Return the [X, Y] coordinate for the center point of the cell that contains the specified text.  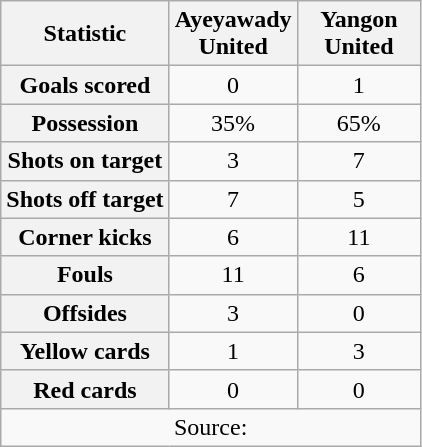
Shots on target [85, 161]
Yangon United [359, 34]
Statistic [85, 34]
Source: [211, 427]
Offsides [85, 313]
Ayeyawady United [233, 34]
Fouls [85, 275]
Corner kicks [85, 237]
Yellow cards [85, 351]
Red cards [85, 389]
65% [359, 123]
Possession [85, 123]
Shots off target [85, 199]
Goals scored [85, 85]
35% [233, 123]
5 [359, 199]
